Output the (x, y) coordinate of the center of the cell containing the given text.  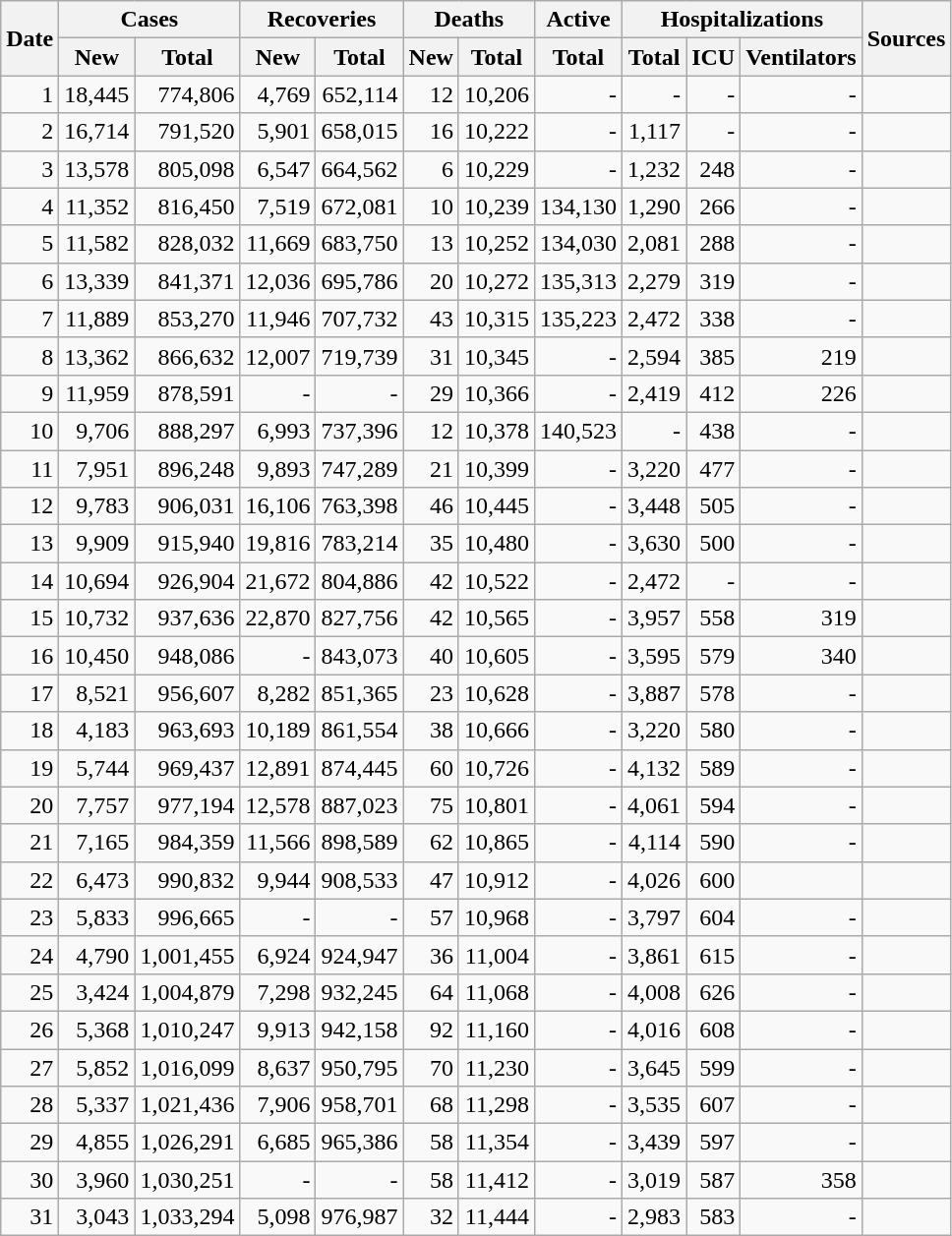
47 (431, 880)
22,870 (277, 618)
10,912 (496, 880)
958,701 (360, 1105)
4,016 (655, 1030)
7 (30, 319)
683,750 (360, 244)
5,852 (96, 1067)
16,714 (96, 132)
3,861 (655, 955)
7,906 (277, 1105)
10,968 (496, 917)
3,630 (655, 544)
3 (30, 169)
477 (714, 469)
500 (714, 544)
1,016,099 (187, 1067)
600 (714, 880)
963,693 (187, 731)
10,522 (496, 581)
599 (714, 1067)
7,757 (96, 805)
1,232 (655, 169)
9,893 (277, 469)
672,081 (360, 206)
10,222 (496, 132)
5,098 (277, 1217)
3,960 (96, 1180)
5 (30, 244)
11 (30, 469)
707,732 (360, 319)
1,021,436 (187, 1105)
937,636 (187, 618)
13,578 (96, 169)
887,023 (360, 805)
Cases (149, 20)
1,117 (655, 132)
956,607 (187, 693)
969,437 (187, 768)
878,591 (187, 393)
12,007 (277, 356)
4,008 (655, 992)
36 (431, 955)
4,114 (655, 843)
841,371 (187, 281)
827,756 (360, 618)
10,565 (496, 618)
763,398 (360, 506)
11,298 (496, 1105)
10,628 (496, 693)
135,313 (578, 281)
135,223 (578, 319)
385 (714, 356)
32 (431, 1217)
10,865 (496, 843)
6,993 (277, 431)
10,229 (496, 169)
10,345 (496, 356)
10,315 (496, 319)
43 (431, 319)
4,132 (655, 768)
38 (431, 731)
615 (714, 955)
11,889 (96, 319)
19 (30, 768)
12,578 (277, 805)
11,412 (496, 1180)
2,081 (655, 244)
11,354 (496, 1143)
266 (714, 206)
226 (802, 393)
5,833 (96, 917)
10,666 (496, 731)
60 (431, 768)
783,214 (360, 544)
9,909 (96, 544)
578 (714, 693)
11,004 (496, 955)
412 (714, 393)
1 (30, 94)
21,672 (277, 581)
Active (578, 20)
1,026,291 (187, 1143)
27 (30, 1067)
695,786 (360, 281)
5,368 (96, 1030)
1,290 (655, 206)
996,665 (187, 917)
607 (714, 1105)
932,245 (360, 992)
1,010,247 (187, 1030)
62 (431, 843)
915,940 (187, 544)
10,605 (496, 656)
4,769 (277, 94)
40 (431, 656)
3,645 (655, 1067)
9,944 (277, 880)
3,043 (96, 1217)
805,098 (187, 169)
358 (802, 1180)
10,366 (496, 393)
Hospitalizations (743, 20)
3,535 (655, 1105)
92 (431, 1030)
10,252 (496, 244)
896,248 (187, 469)
3,887 (655, 693)
11,444 (496, 1217)
Date (30, 38)
17 (30, 693)
2,983 (655, 1217)
874,445 (360, 768)
70 (431, 1067)
664,562 (360, 169)
906,031 (187, 506)
908,533 (360, 880)
942,158 (360, 1030)
950,795 (360, 1067)
Recoveries (322, 20)
652,114 (360, 94)
9,706 (96, 431)
2,279 (655, 281)
7,165 (96, 843)
15 (30, 618)
816,450 (187, 206)
804,886 (360, 581)
866,632 (187, 356)
46 (431, 506)
926,904 (187, 581)
587 (714, 1180)
9,783 (96, 506)
8 (30, 356)
10,206 (496, 94)
2 (30, 132)
828,032 (187, 244)
12,891 (277, 768)
6,924 (277, 955)
10,378 (496, 431)
888,297 (187, 431)
6,685 (277, 1143)
579 (714, 656)
8,637 (277, 1067)
898,589 (360, 843)
10,239 (496, 206)
843,073 (360, 656)
861,554 (360, 731)
11,068 (496, 992)
Deaths (468, 20)
10,801 (496, 805)
2,594 (655, 356)
505 (714, 506)
8,521 (96, 693)
990,832 (187, 880)
558 (714, 618)
14 (30, 581)
248 (714, 169)
11,669 (277, 244)
3,797 (655, 917)
737,396 (360, 431)
25 (30, 992)
10,732 (96, 618)
4 (30, 206)
580 (714, 731)
10,450 (96, 656)
9,913 (277, 1030)
2,419 (655, 393)
10,189 (277, 731)
5,744 (96, 768)
11,946 (277, 319)
976,987 (360, 1217)
6,473 (96, 880)
4,026 (655, 880)
16,106 (277, 506)
11,566 (277, 843)
590 (714, 843)
7,298 (277, 992)
Ventilators (802, 57)
853,270 (187, 319)
4,183 (96, 731)
13,339 (96, 281)
438 (714, 431)
19,816 (277, 544)
57 (431, 917)
3,595 (655, 656)
924,947 (360, 955)
4,790 (96, 955)
11,959 (96, 393)
3,019 (655, 1180)
12,036 (277, 281)
9 (30, 393)
75 (431, 805)
608 (714, 1030)
11,582 (96, 244)
4,061 (655, 805)
747,289 (360, 469)
604 (714, 917)
10,445 (496, 506)
851,365 (360, 693)
18,445 (96, 94)
719,739 (360, 356)
10,480 (496, 544)
10,399 (496, 469)
18 (30, 731)
1,004,879 (187, 992)
3,957 (655, 618)
658,015 (360, 132)
8,282 (277, 693)
338 (714, 319)
340 (802, 656)
13,362 (96, 356)
7,951 (96, 469)
7,519 (277, 206)
219 (802, 356)
26 (30, 1030)
1,030,251 (187, 1180)
Sources (907, 38)
791,520 (187, 132)
597 (714, 1143)
24 (30, 955)
589 (714, 768)
288 (714, 244)
965,386 (360, 1143)
11,160 (496, 1030)
948,086 (187, 656)
22 (30, 880)
626 (714, 992)
35 (431, 544)
134,130 (578, 206)
583 (714, 1217)
594 (714, 805)
5,901 (277, 132)
977,194 (187, 805)
10,726 (496, 768)
11,230 (496, 1067)
140,523 (578, 431)
1,001,455 (187, 955)
3,424 (96, 992)
984,359 (187, 843)
3,439 (655, 1143)
134,030 (578, 244)
3,448 (655, 506)
11,352 (96, 206)
10,272 (496, 281)
5,337 (96, 1105)
68 (431, 1105)
28 (30, 1105)
774,806 (187, 94)
10,694 (96, 581)
4,855 (96, 1143)
1,033,294 (187, 1217)
64 (431, 992)
6,547 (277, 169)
ICU (714, 57)
30 (30, 1180)
